Search for the cell housing the specified text and yield its (X, Y) center coordinate. 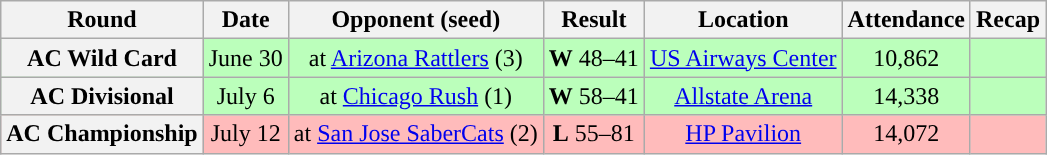
Allstate Arena (743, 96)
AC Divisional (102, 96)
HP Pavilion (743, 134)
Location (743, 20)
14,338 (906, 96)
Opponent (seed) (416, 20)
Attendance (906, 20)
14,072 (906, 134)
Round (102, 20)
W 58–41 (594, 96)
AC Wild Card (102, 58)
Result (594, 20)
July 6 (246, 96)
at Arizona Rattlers (3) (416, 58)
10,862 (906, 58)
at Chicago Rush (1) (416, 96)
US Airways Center (743, 58)
June 30 (246, 58)
AC Championship (102, 134)
Recap (1008, 20)
at San Jose SaberCats (2) (416, 134)
W 48–41 (594, 58)
Date (246, 20)
July 12 (246, 134)
L 55–81 (594, 134)
